Detect which cell encompasses the target text, then output its (X, Y) center coordinate. 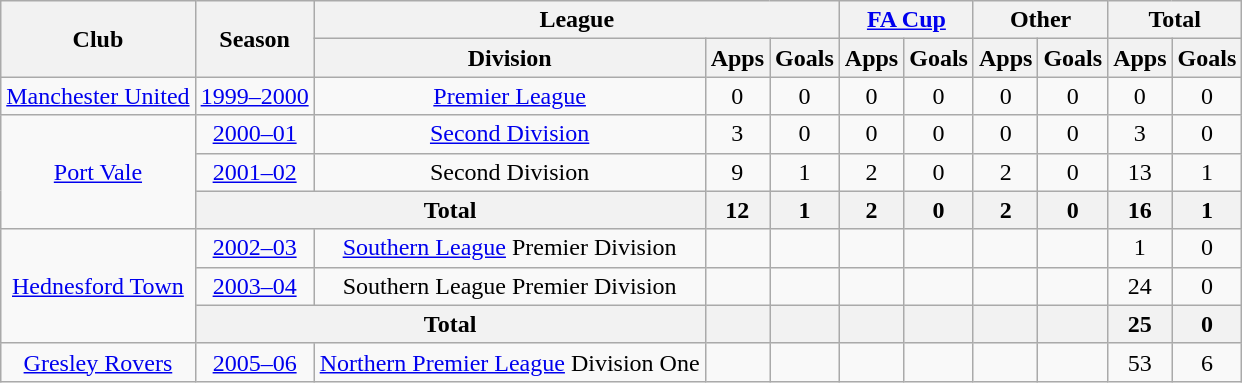
FA Cup (906, 20)
Club (98, 39)
9 (737, 172)
Other (1040, 20)
6 (1207, 362)
2002–03 (254, 248)
Port Vale (98, 172)
24 (1140, 286)
2001–02 (254, 172)
1999–2000 (254, 96)
16 (1140, 210)
2003–04 (254, 286)
Division (510, 58)
Gresley Rovers (98, 362)
2000–01 (254, 134)
53 (1140, 362)
Hednesford Town (98, 286)
13 (1140, 172)
Season (254, 39)
Manchester United (98, 96)
Northern Premier League Division One (510, 362)
12 (737, 210)
League (576, 20)
2005–06 (254, 362)
25 (1140, 324)
Premier League (510, 96)
